Detect which cell encompasses the target text, then output its (x, y) center coordinate. 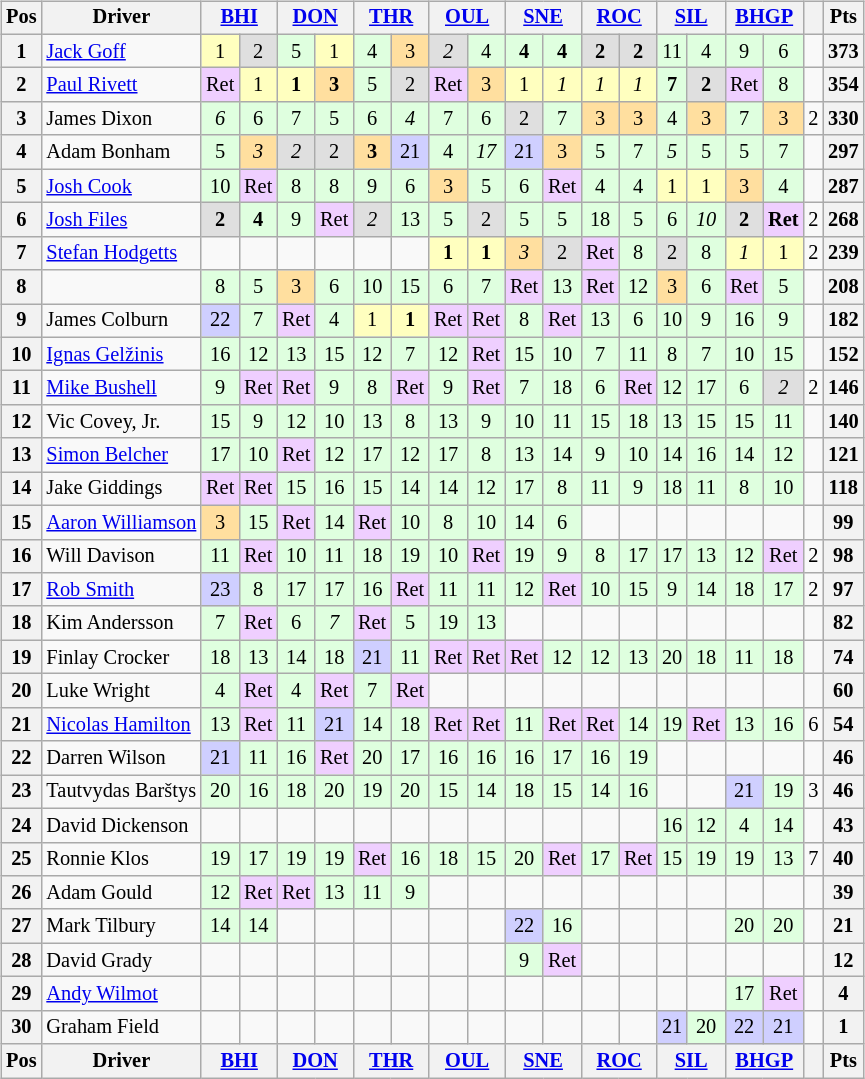
Will Davison (121, 556)
60 (843, 691)
Vic Covey, Jr. (121, 422)
98 (843, 556)
25 (21, 859)
Andy Wilmot (121, 994)
146 (843, 388)
Kim Andersson (121, 623)
152 (843, 354)
Mike Bushell (121, 388)
James Colburn (121, 321)
Adam Bonham (121, 152)
118 (843, 489)
Jake Giddings (121, 489)
74 (843, 657)
Mark Tilbury (121, 926)
Jack Goff (121, 51)
James Dixon (121, 119)
82 (843, 623)
Adam Gould (121, 893)
28 (21, 960)
330 (843, 119)
Finlay Crocker (121, 657)
30 (21, 1027)
Stefan Hodgetts (121, 253)
97 (843, 590)
Tautvydas Barštys (121, 792)
27 (21, 926)
40 (843, 859)
43 (843, 825)
99 (843, 522)
208 (843, 287)
54 (843, 724)
239 (843, 253)
297 (843, 152)
Darren Wilson (121, 758)
Paul Rivett (121, 85)
182 (843, 321)
268 (843, 220)
140 (843, 422)
Ignas Gelžinis (121, 354)
Rob Smith (121, 590)
39 (843, 893)
24 (21, 825)
373 (843, 51)
287 (843, 186)
Aaron Williamson (121, 522)
Simon Belcher (121, 455)
26 (21, 893)
Josh Cook (121, 186)
David Grady (121, 960)
121 (843, 455)
354 (843, 85)
Josh Files (121, 220)
Graham Field (121, 1027)
David Dickenson (121, 825)
Ronnie Klos (121, 859)
29 (21, 994)
Nicolas Hamilton (121, 724)
Luke Wright (121, 691)
